Scan for the cell matching the given text and deliver its [x, y] coordinate at center. 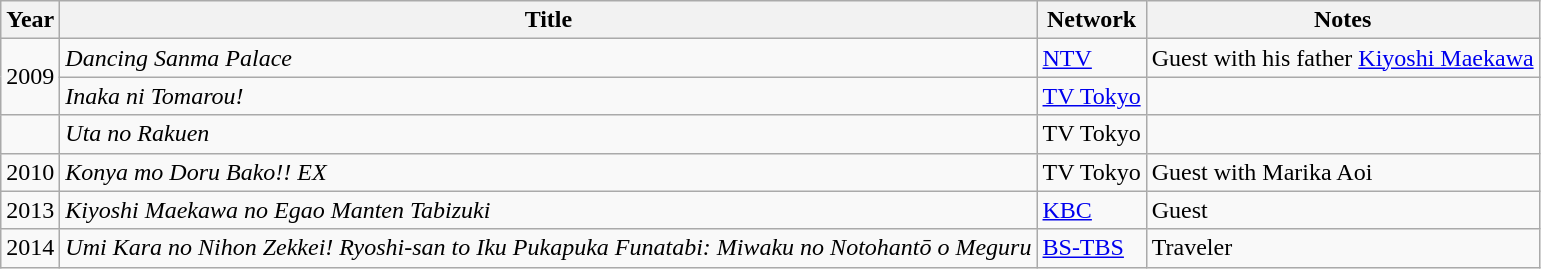
NTV [1092, 58]
Guest with Marika Aoi [1342, 172]
Umi Kara no Nihon Zekkei! Ryoshi-san to Iku Pukapuka Funatabi: Miwaku no Notohantō o Meguru [548, 248]
Network [1092, 20]
Dancing Sanma Palace [548, 58]
Title [548, 20]
Guest with his father Kiyoshi Maekawa [1342, 58]
Traveler [1342, 248]
Uta no Rakuen [548, 134]
Inaka ni Tomarou! [548, 96]
2013 [30, 210]
KBC [1092, 210]
Notes [1342, 20]
BS-TBS [1092, 248]
2010 [30, 172]
Guest [1342, 210]
Konya mo Doru Bako!! EX [548, 172]
2009 [30, 77]
Kiyoshi Maekawa no Egao Manten Tabizuki [548, 210]
Year [30, 20]
2014 [30, 248]
